For the text-containing cell, return its midpoint in [x, y] coordinate format. 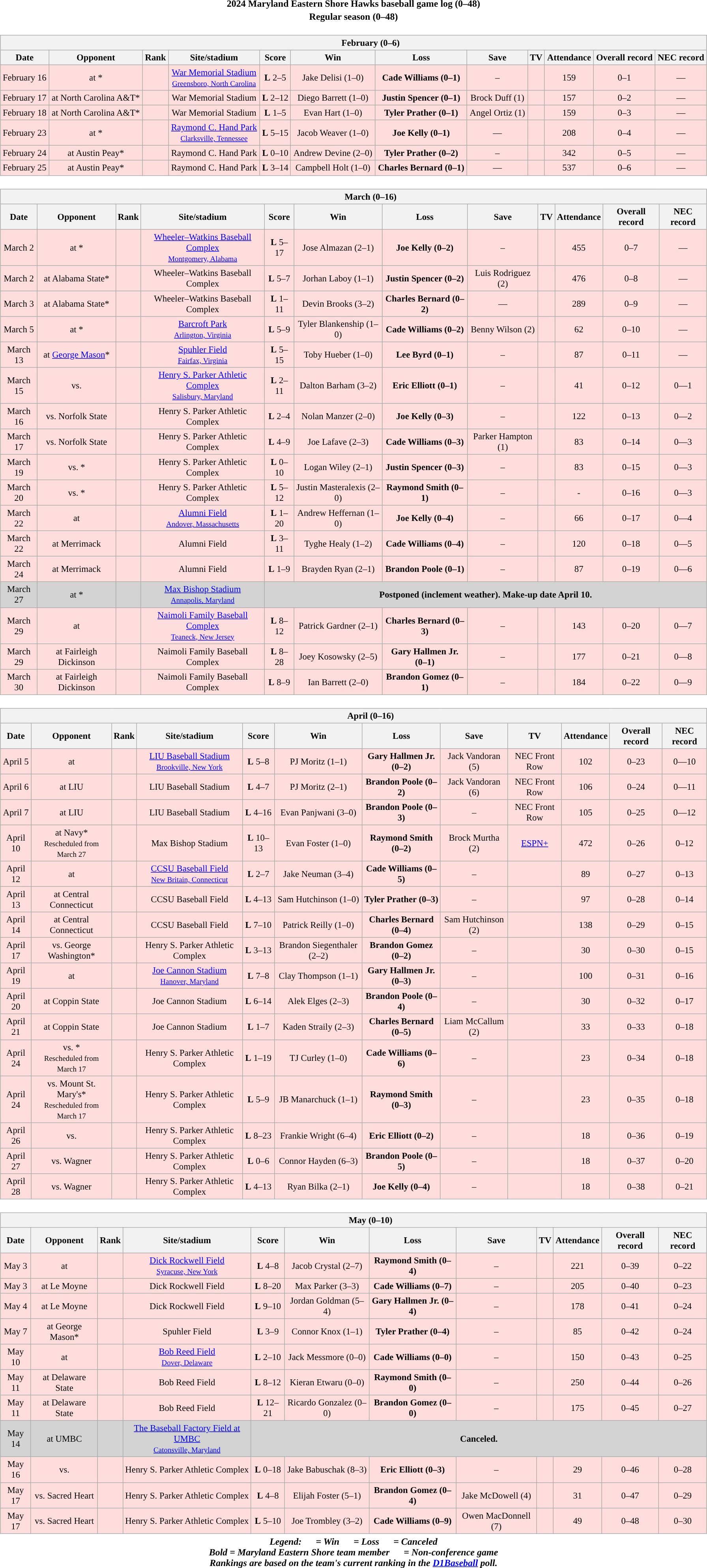
122 [579, 416]
Sam Hutchinson (2) [474, 925]
Jake McDowell (4) [496, 1495]
0—7 [683, 626]
0—10 [685, 761]
L 0–6 [258, 1161]
175 [578, 1408]
537 [569, 168]
0–36 [636, 1135]
138 [585, 925]
Patrick Gardner (2–1) [338, 626]
Raymond Smith (0–0) [413, 1383]
0—9 [683, 682]
157 [569, 98]
Joe Kelly (0–1) [421, 133]
Justin Spencer (0–1) [421, 98]
April 21 [16, 1027]
0–32 [636, 1002]
177 [579, 657]
250 [578, 1383]
L 1–11 [279, 304]
0–45 [630, 1408]
Charles Bernard (0–4) [401, 925]
143 [579, 626]
Cade Williams (0–3) [425, 442]
62 [579, 329]
vs. George Washington* [71, 950]
Cade Williams (0–2) [425, 329]
Connor Knox (1–1) [327, 1332]
342 [569, 153]
vs. Mount St. Mary's*Rescheduled from March 17 [71, 1100]
Jake Delisi (1–0) [333, 77]
L 1–9 [279, 569]
89 [585, 874]
April 19 [16, 976]
Frankie Wright (6–4) [318, 1135]
L 3–14 [275, 168]
April (0–16) [353, 716]
Nolan Manzer (2–0) [338, 416]
L 3–9 [267, 1332]
Brandon Gomez (0–1) [425, 682]
455 [579, 247]
April 13 [16, 899]
120 [579, 544]
Raymond Smith (0–3) [401, 1100]
The Baseball Factory Field at UMBCCatonsville, Maryland [187, 1439]
Jack Messmore (0–0) [327, 1357]
100 [585, 976]
0–47 [630, 1495]
War Memorial StadiumGreensboro, North Carolina [214, 77]
49 [578, 1521]
0–41 [630, 1306]
May 10 [16, 1357]
Spuhler Field [187, 1332]
0–37 [636, 1161]
Joe Trombley (3–2) [327, 1521]
0—6 [683, 569]
February 18 [24, 113]
33 [585, 1027]
PJ Moritz (1–1) [318, 761]
L 8–28 [279, 657]
0–44 [630, 1383]
Joey Kosowsky (2–5) [338, 657]
0–38 [636, 1186]
150 [578, 1357]
Jorhan Laboy (1–1) [338, 278]
0–9 [631, 304]
Jack Vandoran (6) [474, 787]
Benny Wilson (2) [503, 329]
0–4 [624, 133]
0–8 [631, 278]
Cade Williams (0–6) [401, 1058]
Eric Elliott (0–2) [401, 1135]
0–48 [630, 1521]
JB Manarchuck (1–1) [318, 1100]
Brandon Poole (0–2) [401, 787]
Jose Almazan (2–1) [338, 247]
TJ Curley (1–0) [318, 1058]
Max Parker (3–3) [327, 1286]
May 14 [16, 1439]
L 8–9 [279, 682]
L 2–10 [267, 1357]
0–31 [636, 976]
L 5–7 [279, 278]
Toby Hueber (1–0) [338, 354]
Jacob Weaver (1–0) [333, 133]
L 5–12 [279, 493]
LIU Baseball StadiumBrookville, New York [189, 761]
Evan Hart (1–0) [333, 113]
vs. *Rescheduled from March 17 [71, 1058]
March 27 [19, 594]
L 1–19 [258, 1058]
Owen MacDonnell (7) [496, 1521]
L 4–16 [258, 812]
Joe Kelly (0–2) [425, 247]
0–43 [630, 1357]
0—12 [685, 812]
Alek Elges (2–3) [318, 1002]
Raymond Smith (0–1) [425, 493]
Justin Spencer (0–3) [425, 467]
Gary Hallmen Jr. (0–3) [401, 976]
Charles Bernard (0–2) [425, 304]
L 6–14 [258, 1002]
L 0–18 [267, 1470]
April 14 [16, 925]
L 3–11 [279, 544]
184 [579, 682]
Brandon Poole (0–1) [425, 569]
at UMBC [64, 1439]
Gary Hallmen Jr. (0–1) [425, 657]
66 [579, 519]
Lee Byrd (0–1) [425, 354]
41 [579, 386]
- [579, 493]
February 23 [24, 133]
L 7–8 [258, 976]
Postponed (inclement weather). Make-up date April 10. [485, 594]
289 [579, 304]
0—8 [683, 657]
Jack Vandoran (5) [474, 761]
208 [569, 133]
March 5 [19, 329]
L 5–17 [279, 247]
March 17 [19, 442]
L 12–21 [267, 1408]
0—4 [683, 519]
March (0–16) [353, 196]
476 [579, 278]
221 [578, 1266]
May 16 [16, 1470]
Alumni FieldAndover, Massachusetts [203, 519]
Eric Elliott (0–1) [425, 386]
April 6 [16, 787]
Cade Williams (0–4) [425, 544]
85 [578, 1332]
Brock Murtha (2) [474, 843]
March 30 [19, 682]
L 1–20 [279, 519]
Jake Neuman (3–4) [318, 874]
105 [585, 812]
February 16 [24, 77]
Charles Bernard (0–3) [425, 626]
April 5 [16, 761]
Ricardo Gonzalez (0–0) [327, 1408]
Ian Barrett (2–0) [338, 682]
Cade Williams (0–1) [421, 77]
April 27 [16, 1161]
ESPN+ [535, 843]
L 10–13 [258, 843]
L 5–8 [258, 761]
Gary Hallmen Jr. (0–2) [401, 761]
Justin Masteralexis (2–0) [338, 493]
Liam McCallum (2) [474, 1027]
Tyler Prather (0–3) [401, 899]
0–39 [630, 1266]
L 7–10 [258, 925]
Barcroft ParkArlington, Virginia [203, 329]
102 [585, 761]
Naimoli Family Baseball ComplexTeaneck, New Jersey [203, 626]
Joe Cannon StadiumHanover, Maryland [189, 976]
April 17 [16, 950]
0–3 [624, 113]
L 1–7 [258, 1027]
Campbell Holt (1–0) [333, 168]
Gary Hallmen Jr. (0–4) [413, 1306]
Charles Bernard (0–5) [401, 1027]
Brandon Siegenthaler (2–2) [318, 950]
0–35 [636, 1100]
at Navy*Rescheduled from March 27 [71, 843]
Brock Duff (1) [497, 98]
Parker Hampton (1) [503, 442]
Elijah Foster (5–1) [327, 1495]
L 4–9 [279, 442]
Clay Thompson (1–1) [318, 976]
May 4 [16, 1306]
Brandon Poole (0–5) [401, 1161]
0–33 [636, 1027]
Logan Wiley (2–1) [338, 467]
0–1 [624, 77]
February 25 [24, 168]
Tyler Prather (0–2) [421, 153]
0—2 [683, 416]
472 [585, 843]
Jacob Crystal (2–7) [327, 1266]
29 [578, 1470]
L 2–5 [275, 77]
April 7 [16, 812]
PJ Moritz (2–1) [318, 787]
March 16 [19, 416]
Connor Hayden (6–3) [318, 1161]
February (0–6) [353, 43]
April 10 [16, 843]
Andrew Heffernan (1–0) [338, 519]
Joe Kelly (0–3) [425, 416]
Brandon Gomez (0–4) [413, 1495]
L 4–7 [258, 787]
0–7 [631, 247]
0–11 [631, 354]
178 [578, 1306]
Henry S. Parker Athletic ComplexSalisbury, Maryland [203, 386]
0–5 [624, 153]
Kaden Straily (2–3) [318, 1027]
March 15 [19, 386]
February 24 [24, 153]
31 [578, 1495]
205 [578, 1286]
Brandon Gomez (0–2) [401, 950]
0–40 [630, 1286]
0–10 [631, 329]
Luis Rodriguez (2) [503, 278]
Cade Williams (0–0) [413, 1357]
Dalton Barham (3–2) [338, 386]
Spuhler FieldFairfax, Virginia [203, 354]
L 2–11 [279, 386]
Tyler Prather (0–4) [413, 1332]
L 8–20 [267, 1286]
Canceled. [479, 1439]
February 17 [24, 98]
March 19 [19, 467]
CCSU Baseball FieldNew Britain, Connecticut [189, 874]
Kieran Etwaru (0–0) [327, 1383]
Evan Panjwani (3–0) [318, 812]
April 26 [16, 1135]
Justin Spencer (0–2) [425, 278]
Ryan Bilka (2–1) [318, 1186]
April 28 [16, 1186]
Dick Rockwell FieldSyracuse, New York [187, 1266]
L 2–12 [275, 98]
106 [585, 787]
March 20 [19, 493]
March 13 [19, 354]
L 9–10 [267, 1306]
March 3 [19, 304]
Jordan Goldman (5–4) [327, 1306]
0–46 [630, 1470]
Raymond C. Hand ParkClarksville, Tennessee [214, 133]
April 20 [16, 1002]
Bob Reed FieldDover, Delaware [187, 1357]
0—5 [683, 544]
Sam Hutchinson (1–0) [318, 899]
Diego Barrett (1–0) [333, 98]
0–34 [636, 1058]
Patrick Reilly (1–0) [318, 925]
Max Bishop StadiumAnnapolis, Maryland [203, 594]
Raymond Smith (0–4) [413, 1266]
0–42 [630, 1332]
Brandon Poole (0–4) [401, 1002]
L 1–5 [275, 113]
Joe Lafave (2–3) [338, 442]
Max Bishop Stadium [189, 843]
March 24 [19, 569]
Andrew Devine (2–0) [333, 153]
Brandon Poole (0–3) [401, 812]
L 8–23 [258, 1135]
Cade Williams (0–9) [413, 1521]
Charles Bernard (0–1) [421, 168]
Jake Babuschak (8–3) [327, 1470]
L 5–10 [267, 1521]
May 7 [16, 1332]
Tyler Blankenship (1–0) [338, 329]
0—11 [685, 787]
Tyghe Healy (1–2) [338, 544]
Evan Foster (1–0) [318, 843]
0–6 [624, 168]
Angel Ortiz (1) [497, 113]
0—1 [683, 386]
Eric Elliott (0–3) [413, 1470]
May (0–10) [353, 1220]
L 2–4 [279, 416]
Wheeler–Watkins Baseball ComplexMontgomery, Alabama [203, 247]
Brayden Ryan (2–1) [338, 569]
Cade Williams (0–7) [413, 1286]
L 3–13 [258, 950]
Tyler Prather (0–1) [421, 113]
Cade Williams (0–5) [401, 874]
97 [585, 899]
L 2–7 [258, 874]
Devin Brooks (3–2) [338, 304]
April 12 [16, 874]
0–2 [624, 98]
Brandon Gomez (0–0) [413, 1408]
Raymond Smith (0–2) [401, 843]
